Provide the [X, Y] coordinate of the cell's center where the given text is located.  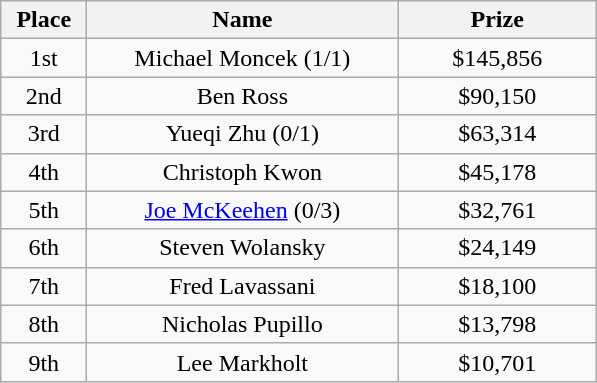
$32,761 [498, 210]
5th [44, 210]
$13,798 [498, 324]
Prize [498, 20]
2nd [44, 96]
$45,178 [498, 172]
Nicholas Pupillo [242, 324]
$145,856 [498, 58]
Lee Markholt [242, 362]
Michael Moncek (1/1) [242, 58]
Christoph Kwon [242, 172]
Place [44, 20]
Yueqi Zhu (0/1) [242, 134]
Steven Wolansky [242, 248]
6th [44, 248]
$24,149 [498, 248]
9th [44, 362]
4th [44, 172]
7th [44, 286]
8th [44, 324]
Fred Lavassani [242, 286]
$18,100 [498, 286]
$10,701 [498, 362]
Joe McKeehen (0/3) [242, 210]
Ben Ross [242, 96]
1st [44, 58]
Name [242, 20]
3rd [44, 134]
$63,314 [498, 134]
$90,150 [498, 96]
